Find where the given text appears and provide that cell's center as [x, y] coordinate. 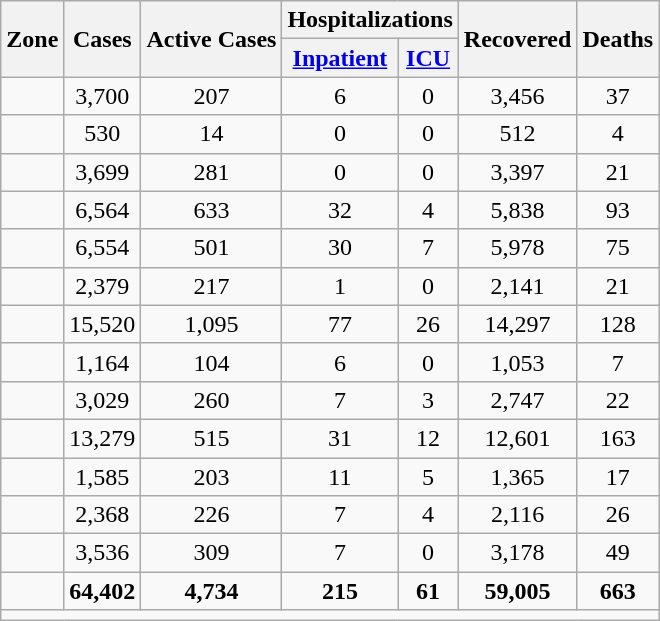
15,520 [102, 324]
64,402 [102, 591]
309 [212, 553]
31 [340, 438]
663 [618, 591]
5,978 [518, 248]
1,095 [212, 324]
1,164 [102, 362]
Hospitalizations [370, 20]
3,456 [518, 96]
207 [212, 96]
2,141 [518, 286]
37 [618, 96]
22 [618, 400]
2,379 [102, 286]
3,029 [102, 400]
3,700 [102, 96]
3 [428, 400]
12,601 [518, 438]
515 [212, 438]
59,005 [518, 591]
5,838 [518, 210]
32 [340, 210]
6,554 [102, 248]
11 [340, 477]
530 [102, 134]
281 [212, 172]
163 [618, 438]
1,053 [518, 362]
Recovered [518, 39]
226 [212, 515]
Zone [32, 39]
ICU [428, 58]
1 [340, 286]
30 [340, 248]
17 [618, 477]
Deaths [618, 39]
512 [518, 134]
2,747 [518, 400]
1,585 [102, 477]
3,699 [102, 172]
93 [618, 210]
128 [618, 324]
217 [212, 286]
3,397 [518, 172]
3,178 [518, 553]
1,365 [518, 477]
12 [428, 438]
61 [428, 591]
260 [212, 400]
6,564 [102, 210]
14 [212, 134]
Cases [102, 39]
49 [618, 553]
4,734 [212, 591]
3,536 [102, 553]
2,368 [102, 515]
501 [212, 248]
203 [212, 477]
Active Cases [212, 39]
13,279 [102, 438]
2,116 [518, 515]
104 [212, 362]
633 [212, 210]
75 [618, 248]
14,297 [518, 324]
77 [340, 324]
Inpatient [340, 58]
215 [340, 591]
5 [428, 477]
